Pinpoint the cell where the given text exists, returning its (x, y) midpoint coordinate. 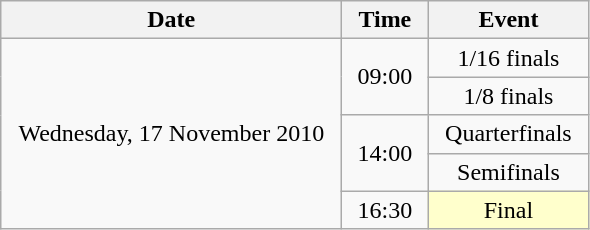
Final (508, 210)
Wednesday, 17 November 2010 (172, 134)
Date (172, 20)
Time (385, 20)
14:00 (385, 153)
16:30 (385, 210)
1/16 finals (508, 58)
1/8 finals (508, 96)
09:00 (385, 77)
Event (508, 20)
Quarterfinals (508, 134)
Semifinals (508, 172)
